Scan for the cell matching the given text and deliver its (X, Y) coordinate at center. 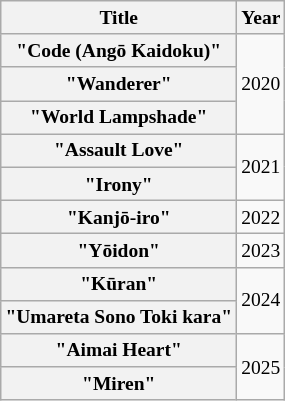
"Umareta Sono Toki kara" (119, 316)
2023 (261, 250)
"World Lampshade" (119, 118)
2021 (261, 168)
"Kūran" (119, 284)
2022 (261, 216)
"Assault Love" (119, 150)
"Miren" (119, 384)
Year (261, 18)
"Aimai Heart" (119, 350)
"Kanjō-iro" (119, 216)
2024 (261, 300)
2020 (261, 84)
"Yōidon" (119, 250)
2025 (261, 368)
"Code (Angō Kaidoku)" (119, 50)
"Irony" (119, 184)
Title (119, 18)
"Wanderer" (119, 84)
